Search for the cell housing the specified text and yield its [x, y] center coordinate. 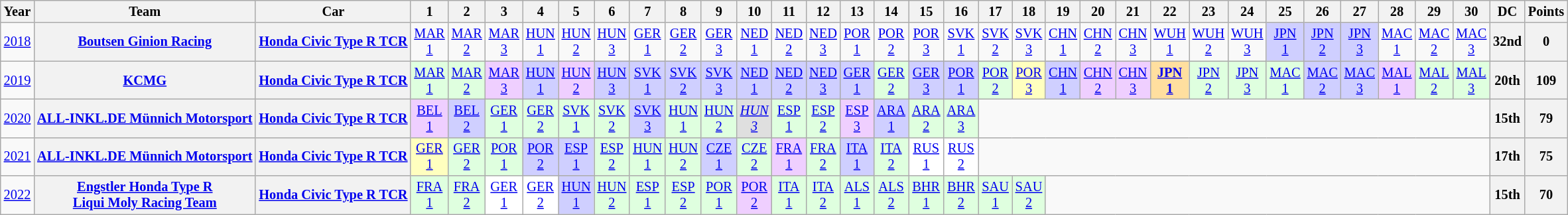
23 [1209, 11]
5 [576, 11]
17th [1507, 157]
6 [612, 11]
7 [647, 11]
WUH2 [1209, 42]
22 [1169, 11]
Team [145, 11]
WUH1 [1169, 42]
2022 [17, 195]
Engstler Honda Type RLiqui Moly Racing Team [145, 195]
27 [1360, 11]
2018 [17, 42]
32nd [1507, 42]
24 [1247, 11]
28 [1397, 11]
16 [962, 11]
19 [1063, 11]
Car [333, 11]
17 [995, 11]
MAL1 [1397, 80]
2020 [17, 118]
BEL2 [467, 118]
Boutsen Ginion Racing [145, 42]
ALS1 [857, 195]
SAU1 [995, 195]
Year [17, 11]
BHR1 [926, 195]
CZE1 [719, 157]
3 [504, 11]
75 [1546, 157]
21 [1133, 11]
11 [789, 11]
CZE2 [755, 157]
ALS2 [891, 195]
25 [1285, 11]
8 [683, 11]
29 [1434, 11]
2019 [17, 80]
14 [891, 11]
20th [1507, 80]
2 [467, 11]
RUS1 [926, 157]
RUS2 [962, 157]
30 [1471, 11]
ARA3 [962, 118]
2021 [17, 157]
Points [1546, 11]
20 [1098, 11]
MAL3 [1471, 80]
MAL2 [1434, 80]
BHR2 [962, 195]
WUH3 [1247, 42]
13 [857, 11]
9 [719, 11]
BEL1 [429, 118]
70 [1546, 195]
0 [1546, 42]
ESP3 [857, 118]
4 [541, 11]
109 [1546, 80]
12 [823, 11]
ARA1 [891, 118]
10 [755, 11]
ARA2 [926, 118]
18 [1029, 11]
DC [1507, 11]
15 [926, 11]
79 [1546, 118]
KCMG [145, 80]
26 [1323, 11]
1 [429, 11]
SAU2 [1029, 195]
